Pinpoint the cell where the given text exists, returning its (X, Y) midpoint coordinate. 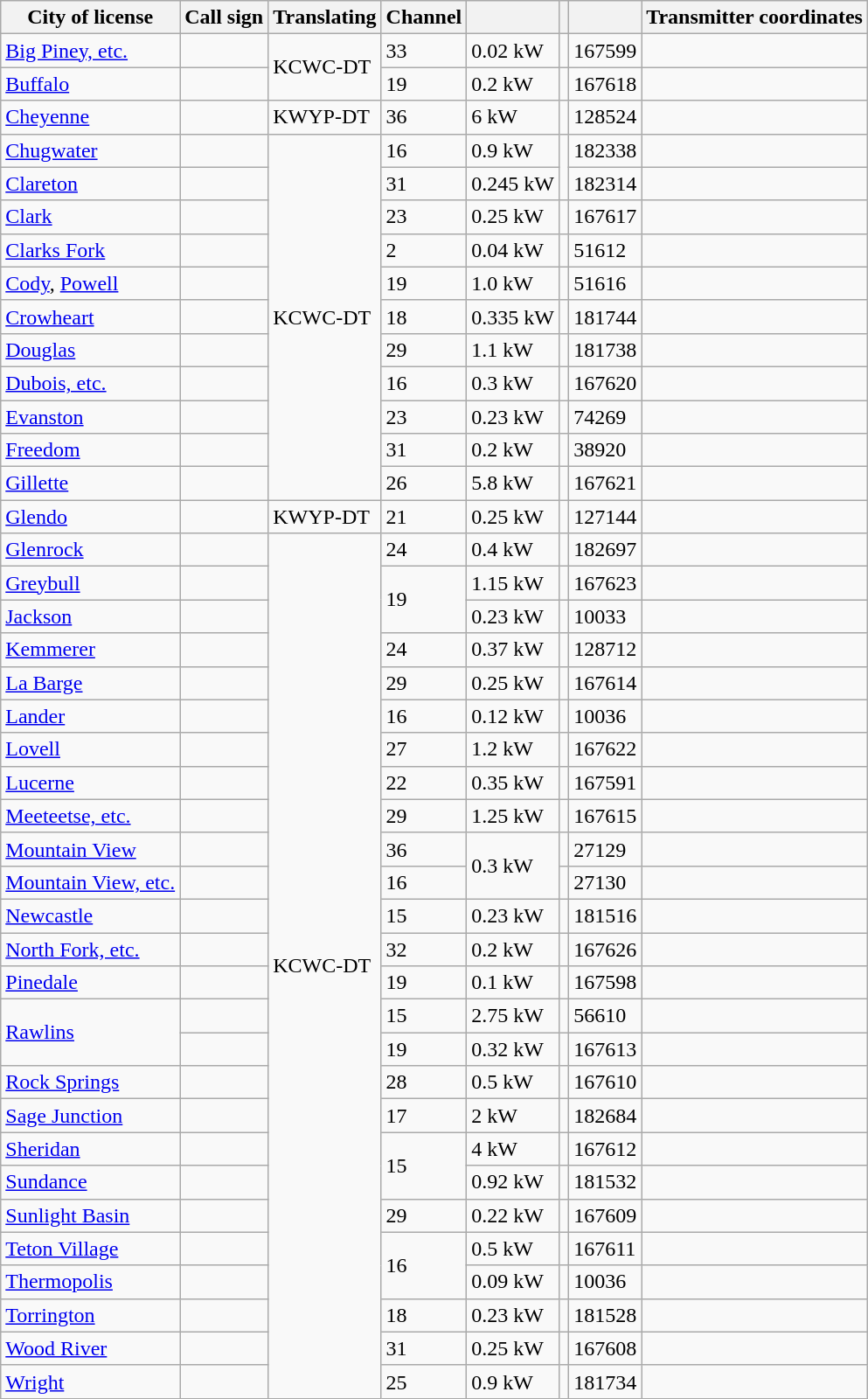
Greybull (91, 583)
27129 (605, 849)
Sheridan (91, 1149)
0.35 kW (513, 783)
Mountain View, etc. (91, 882)
38920 (605, 450)
Sundance (91, 1182)
167621 (605, 484)
0.22 kW (513, 1215)
2 kW (513, 1116)
182697 (605, 550)
167598 (605, 983)
167609 (605, 1215)
Clark (91, 217)
167599 (605, 51)
5.8 kW (513, 484)
26 (424, 484)
2 (424, 250)
Chugwater (91, 150)
1.15 kW (513, 583)
181516 (605, 915)
181528 (605, 1315)
25 (424, 1382)
Clareton (91, 184)
Glendo (91, 517)
27130 (605, 882)
167591 (605, 783)
2.75 kW (513, 1016)
Clarks Fork (91, 250)
Wood River (91, 1348)
0.1 kW (513, 983)
Lovell (91, 749)
167613 (605, 1049)
Kemmerer (91, 650)
128524 (605, 117)
167626 (605, 949)
Torrington (91, 1315)
Rawlins (91, 1033)
10033 (605, 616)
182338 (605, 150)
Douglas (91, 350)
0.37 kW (513, 650)
Buffalo (91, 84)
Sunlight Basin (91, 1215)
La Barge (91, 683)
Dubois, etc. (91, 383)
74269 (605, 417)
181738 (605, 350)
Teton Village (91, 1249)
0.4 kW (513, 550)
0.92 kW (513, 1182)
Evanston (91, 417)
0.09 kW (513, 1282)
6 kW (513, 117)
0.02 kW (513, 51)
4 kW (513, 1149)
33 (424, 51)
Crowheart (91, 317)
Meeteetse, etc. (91, 816)
1.0 kW (513, 283)
Pinedale (91, 983)
32 (424, 949)
City of license (91, 17)
Transmitter coordinates (755, 17)
167623 (605, 583)
0.04 kW (513, 250)
Thermopolis (91, 1282)
51612 (605, 250)
167618 (605, 84)
1.25 kW (513, 816)
27 (424, 749)
127144 (605, 517)
167611 (605, 1249)
51616 (605, 283)
Call sign (224, 17)
Lander (91, 716)
167612 (605, 1149)
Sage Junction (91, 1116)
56610 (605, 1016)
Mountain View (91, 849)
Jackson (91, 616)
Newcastle (91, 915)
Cody, Powell (91, 283)
167615 (605, 816)
0.245 kW (513, 184)
167610 (605, 1082)
22 (424, 783)
167608 (605, 1348)
181734 (605, 1382)
21 (424, 517)
Lucerne (91, 783)
Freedom (91, 450)
Rock Springs (91, 1082)
167614 (605, 683)
167617 (605, 217)
Translating (325, 17)
Wright (91, 1382)
181532 (605, 1182)
181744 (605, 317)
Glenrock (91, 550)
0.12 kW (513, 716)
Channel (424, 17)
1.2 kW (513, 749)
167620 (605, 383)
North Fork, etc. (91, 949)
182314 (605, 184)
182684 (605, 1116)
128712 (605, 650)
Big Piney, etc. (91, 51)
17 (424, 1116)
0.32 kW (513, 1049)
Gillette (91, 484)
28 (424, 1082)
1.1 kW (513, 350)
0.335 kW (513, 317)
Cheyenne (91, 117)
167622 (605, 749)
